Locate the cell with the specified text and output its (X, Y) center coordinate. 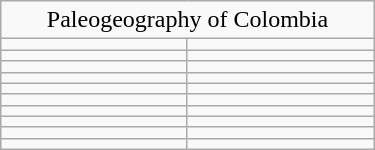
Paleogeography of Colombia (188, 20)
